Locate the cell with the specified text and output its [x, y] center coordinate. 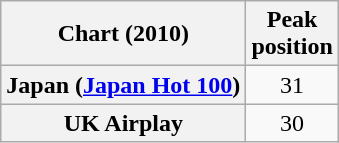
Chart (2010) [124, 34]
Peakposition [292, 34]
30 [292, 123]
Japan (Japan Hot 100) [124, 85]
UK Airplay [124, 123]
31 [292, 85]
